Find where the given text appears and provide that cell's center as (X, Y) coordinate. 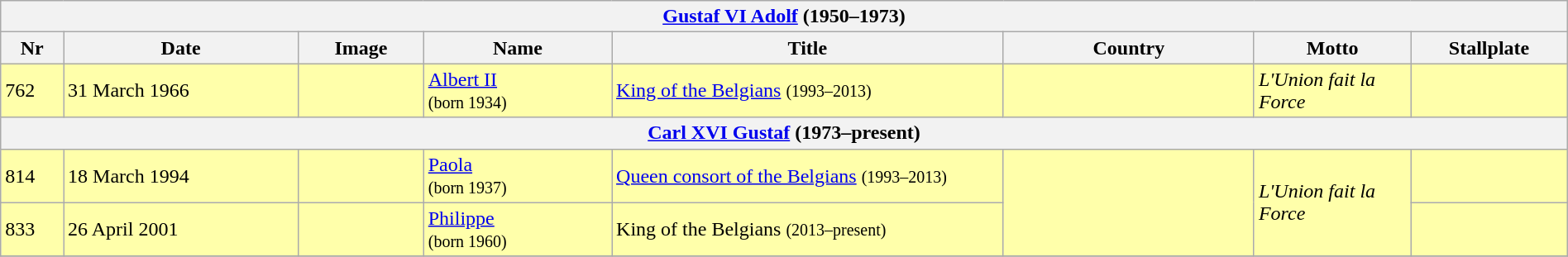
31 March 1966 (181, 91)
Queen consort of the Belgians (1993–2013) (808, 175)
Albert II(born 1934) (518, 91)
Carl XVI Gustaf (1973–present) (784, 133)
Gustaf VI Adolf (1950–1973) (784, 17)
26 April 2001 (181, 230)
762 (32, 91)
Image (361, 48)
814 (32, 175)
Paola(born 1937) (518, 175)
Country (1128, 48)
Stallplate (1489, 48)
18 March 1994 (181, 175)
Motto (1331, 48)
King of the Belgians (1993–2013) (808, 91)
833 (32, 230)
Name (518, 48)
King of the Belgians (2013–present) (808, 230)
Philippe(born 1960) (518, 230)
Nr (32, 48)
Title (808, 48)
Date (181, 48)
